Pinpoint the cell where the given text exists, returning its (X, Y) midpoint coordinate. 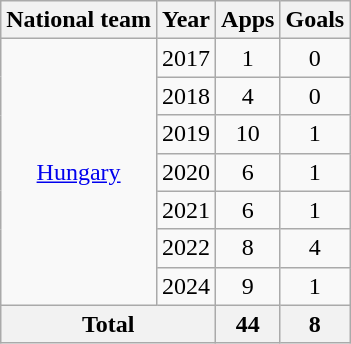
2022 (186, 248)
2019 (186, 134)
9 (248, 286)
2020 (186, 172)
Year (186, 20)
2024 (186, 286)
Goals (315, 20)
2018 (186, 96)
Apps (248, 20)
2021 (186, 210)
2017 (186, 58)
10 (248, 134)
44 (248, 324)
National team (79, 20)
Hungary (79, 172)
Total (108, 324)
